Search for the cell housing the specified text and yield its [X, Y] center coordinate. 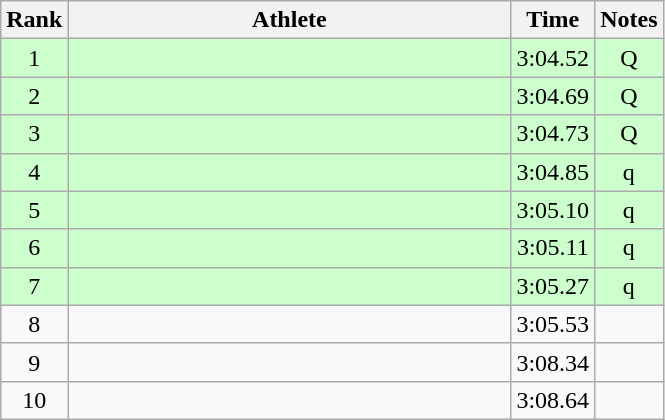
4 [34, 172]
5 [34, 210]
3:05.11 [553, 248]
Time [553, 20]
3 [34, 134]
2 [34, 96]
3:05.27 [553, 286]
3:08.34 [553, 362]
3:05.53 [553, 324]
3:08.64 [553, 400]
3:04.73 [553, 134]
10 [34, 400]
8 [34, 324]
1 [34, 58]
9 [34, 362]
3:04.52 [553, 58]
Rank [34, 20]
Athlete [290, 20]
7 [34, 286]
3:05.10 [553, 210]
Notes [629, 20]
3:04.85 [553, 172]
6 [34, 248]
3:04.69 [553, 96]
